Locate the cell with the specified text and output its (x, y) center coordinate. 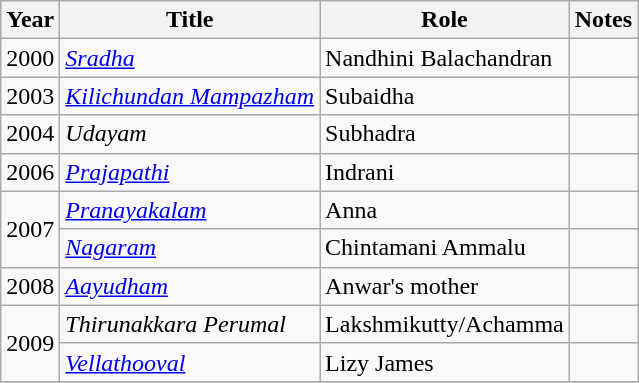
Nagaram (190, 248)
Role (445, 20)
Anna (445, 210)
Udayam (190, 134)
Indrani (445, 172)
Vellathooval (190, 362)
2000 (30, 58)
Lizy James (445, 362)
Lakshmikutty/Achamma (445, 324)
2007 (30, 229)
Kilichundan Mampazham (190, 96)
Prajapathi (190, 172)
Subhadra (445, 134)
2008 (30, 286)
Anwar's mother (445, 286)
Nandhini Balachandran (445, 58)
2006 (30, 172)
Subaidha (445, 96)
2003 (30, 96)
Title (190, 20)
Chintamani Ammalu (445, 248)
Pranayakalam (190, 210)
Notes (603, 20)
Year (30, 20)
Aayudham (190, 286)
Thirunakkara Perumal (190, 324)
2009 (30, 343)
Sradha (190, 58)
2004 (30, 134)
